Pinpoint the cell where the given text exists, returning its [X, Y] midpoint coordinate. 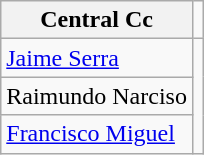
Central Cc [97, 20]
Jaime Serra [97, 58]
Francisco Miguel [97, 134]
Raimundo Narciso [97, 96]
